Extract the (X, Y) coordinate from the center of the cell holding the provided text.  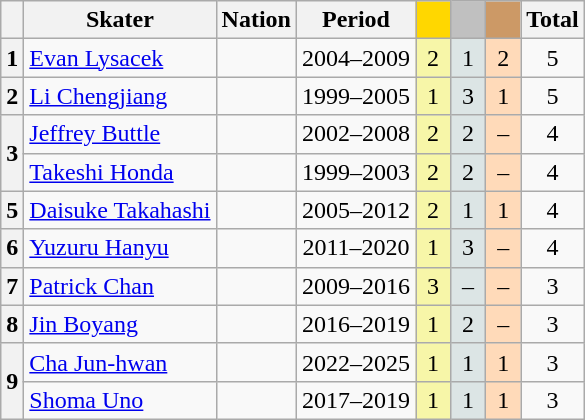
Jeffrey Buttle (120, 134)
Daisuke Takahashi (120, 210)
Takeshi Honda (120, 172)
2002–2008 (356, 134)
Period (356, 20)
1999–2005 (356, 96)
2005–2012 (356, 210)
1999–2003 (356, 172)
Total (553, 20)
2016–2019 (356, 324)
Skater (120, 20)
7 (12, 286)
2004–2009 (356, 58)
Nation (256, 20)
Yuzuru Hanyu (120, 248)
Evan Lysacek (120, 58)
Patrick Chan (120, 286)
6 (12, 248)
2017–2019 (356, 400)
Shoma Uno (120, 400)
Cha Jun-hwan (120, 362)
2011–2020 (356, 248)
9 (12, 381)
8 (12, 324)
Jin Boyang (120, 324)
2022–2025 (356, 362)
2009–2016 (356, 286)
Li Chengjiang (120, 96)
